Provide the [x, y] coordinate of the cell's center where the given text is located.  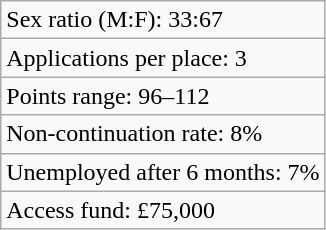
Sex ratio (M:F): 33:67 [163, 20]
Unemployed after 6 months: 7% [163, 172]
Applications per place: 3 [163, 58]
Access fund: £75,000 [163, 210]
Points range: 96–112 [163, 96]
Non-continuation rate: 8% [163, 134]
